Extract the [X, Y] coordinate from the center of the cell holding the provided text.  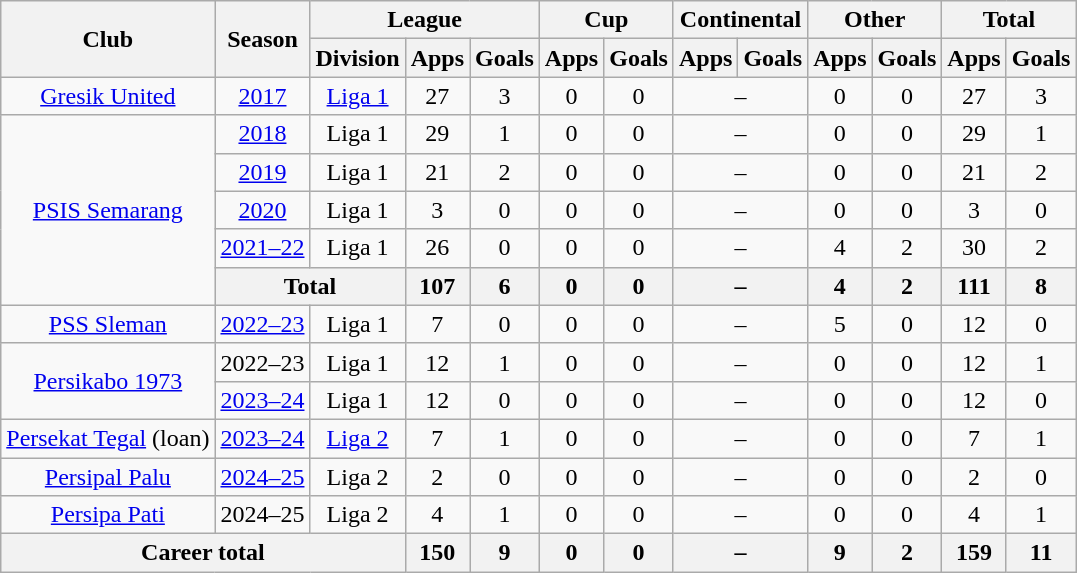
2018 [262, 134]
Cup [606, 20]
Continental [740, 20]
Gresik United [108, 96]
5 [840, 324]
Persipa Pati [108, 515]
2019 [262, 172]
Career total [203, 553]
150 [437, 553]
107 [437, 286]
Division [358, 58]
Persikabo 1973 [108, 381]
Persekat Tegal (loan) [108, 438]
8 [1041, 286]
111 [974, 286]
30 [974, 248]
2017 [262, 96]
Other [875, 20]
159 [974, 553]
PSS Sleman [108, 324]
League [424, 20]
PSIS Semarang [108, 210]
Season [262, 39]
2021–22 [262, 248]
11 [1041, 553]
2020 [262, 210]
Club [108, 39]
6 [505, 286]
26 [437, 248]
Persipal Palu [108, 477]
